Output the (x, y) coordinate of the center of the cell containing the given text.  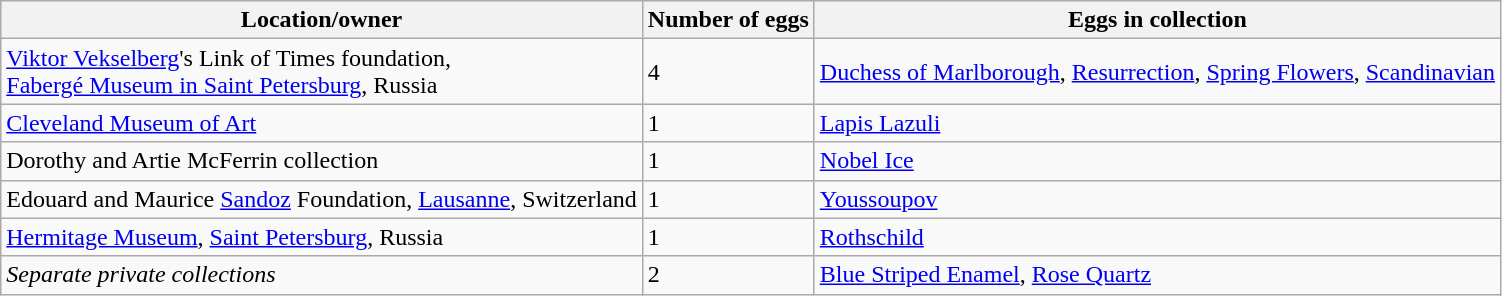
Separate private collections (322, 275)
Rothschild (1157, 237)
Blue Striped Enamel, Rose Quartz (1157, 275)
Duchess of Marlborough, Resurrection, Spring Flowers, Scandinavian (1157, 72)
Hermitage Museum, Saint Petersburg, Russia (322, 237)
Cleveland Museum of Art (322, 123)
Number of eggs (728, 20)
Nobel Ice (1157, 161)
4 (728, 72)
Edouard and Maurice Sandoz Foundation, Lausanne, Switzerland (322, 199)
Dorothy and Artie McFerrin collection (322, 161)
Viktor Vekselberg's Link of Times foundation, Fabergé Museum in Saint Petersburg, Russia (322, 72)
Location/owner (322, 20)
Lapis Lazuli (1157, 123)
2 (728, 275)
Youssoupov (1157, 199)
Eggs in collection (1157, 20)
